Determine the (x, y) coordinate at the center of the cell enclosing the given text.  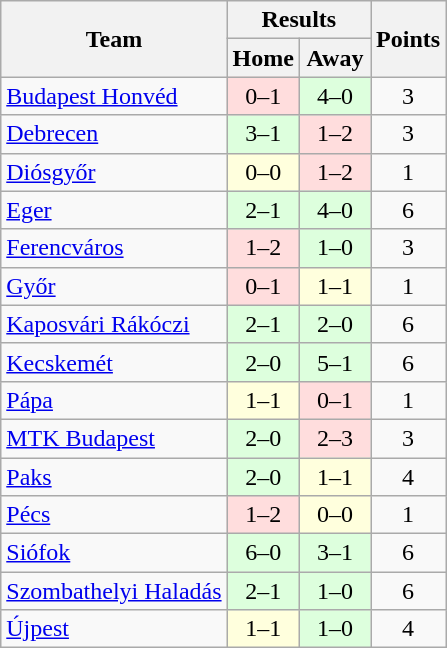
Győr (114, 286)
Kaposvári Rákóczi (114, 324)
Újpest (114, 629)
Eger (114, 210)
6–0 (263, 553)
Siófok (114, 553)
MTK Budapest (114, 438)
Kecskemét (114, 362)
Diósgyőr (114, 172)
Paks (114, 477)
Results (298, 20)
Away (334, 58)
Points (408, 39)
Debrecen (114, 134)
Team (114, 39)
Ferencváros (114, 248)
Pápa (114, 400)
Budapest Honvéd (114, 96)
Pécs (114, 515)
5–1 (334, 362)
Szombathelyi Haladás (114, 591)
2–3 (334, 438)
Home (263, 58)
